Provide the [X, Y] coordinate of the cell's center where the given text is located.  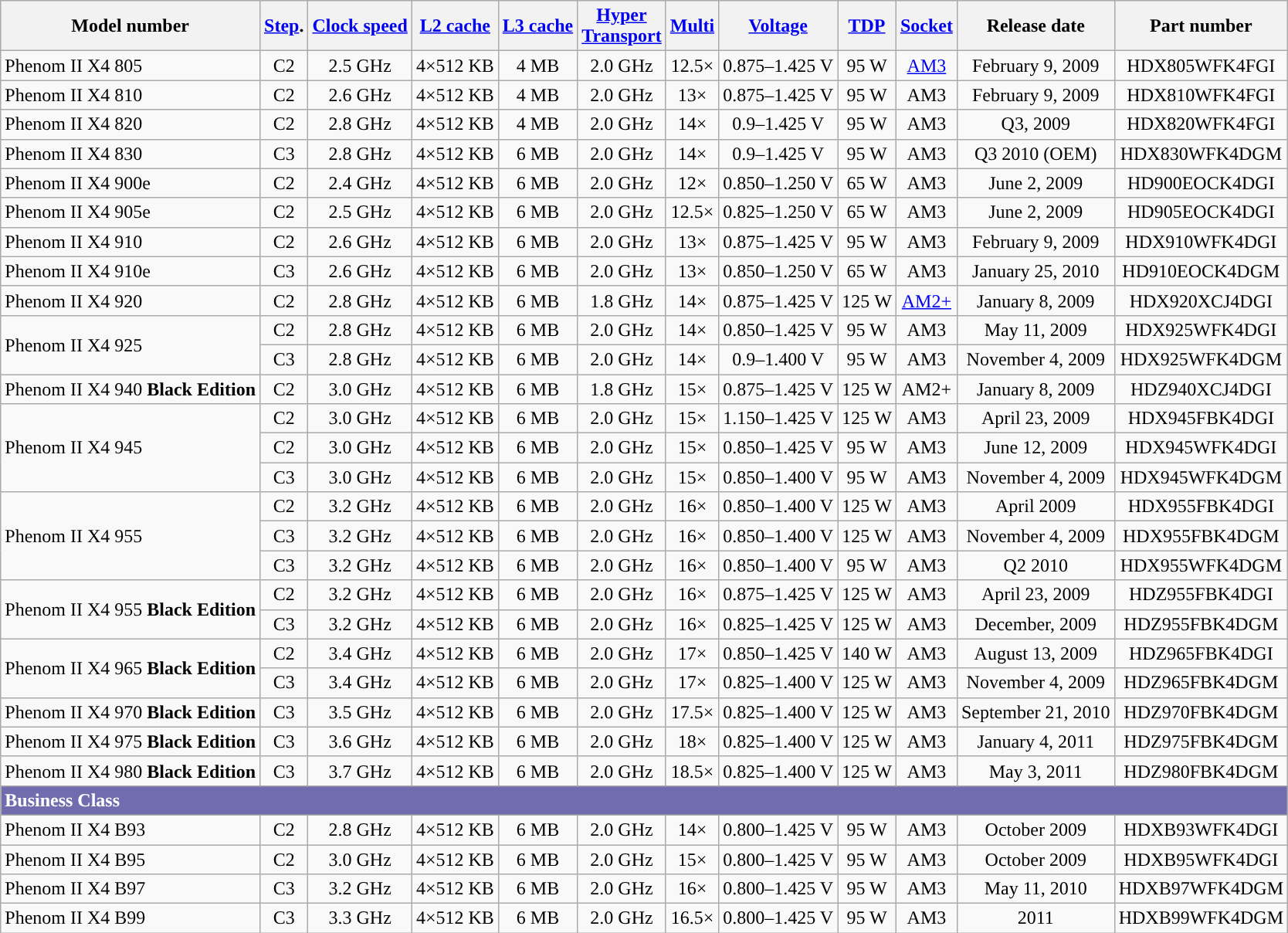
Step. [284, 26]
HDX925WFK4DGM [1201, 359]
Phenom II X4 940 Black Edition [130, 388]
HDZ965FBK4DGI [1201, 653]
L2 cache [455, 26]
HDX955FBK4DGI [1201, 507]
HDX955FBK4DGM [1201, 536]
Phenom II X4 810 [130, 95]
Phenom II X4 920 [130, 300]
Phenom II X4 830 [130, 154]
Phenom II X4 820 [130, 124]
HDX810WFK4FGI [1201, 95]
0.825–1.425 V [778, 624]
Q2 2010 [1035, 565]
Phenom II X4 805 [130, 66]
HDX820WFK4FGI [1201, 124]
0.9–1.400 V [778, 359]
HD900EOCK4DGI [1201, 183]
Phenom II X4 975 Black Edition [130, 741]
HDZ955FBK4DGI [1201, 595]
HDZ965FBK4DGM [1201, 683]
12× [692, 183]
TDP [867, 26]
Socket [927, 26]
Voltage [778, 26]
HDX805WFK4FGI [1201, 66]
HDX830WFK4DGM [1201, 154]
Phenom II X4 900e [130, 183]
HDZ970FBK4DGM [1201, 712]
HD905EOCK4DGI [1201, 212]
December, 2009 [1035, 624]
HyperTransport [622, 26]
Phenom II X4 910e [130, 271]
140 W [867, 653]
Phenom II X4 980 Black Edition [130, 771]
3.7 GHz [360, 771]
18.5× [692, 771]
HD910EOCK4DGM [1201, 271]
1.150–1.425 V [778, 419]
January 25, 2010 [1035, 271]
Clock speed [360, 26]
HDXB97WFK4DGM [1201, 889]
Phenom II X4 925 [130, 344]
HDX910WFK4DGI [1201, 242]
18× [692, 741]
2.4 GHz [360, 183]
Phenom II X4 955 [130, 536]
HDX945WFK4DGI [1201, 448]
Phenom II X4 955 Black Edition [130, 609]
Phenom II X4 910 [130, 242]
HDXB93WFK4DGI [1201, 830]
Phenom II X4 905e [130, 212]
Phenom II X4 B95 [130, 860]
HDXB95WFK4DGI [1201, 860]
HDX955WFK4DGM [1201, 565]
Phenom II X4 970 Black Edition [130, 712]
HDX945FBK4DGI [1201, 419]
January 4, 2011 [1035, 741]
3.3 GHz [360, 918]
HDZ980FBK4DGM [1201, 771]
Phenom II X4 B99 [130, 918]
Model number [130, 26]
HDZ975FBK4DGM [1201, 741]
17.5× [692, 712]
Multi [692, 26]
Phenom II X4 945 [130, 448]
Q3 2010 (OEM) [1035, 154]
May 11, 2009 [1035, 330]
August 13, 2009 [1035, 653]
September 21, 2010 [1035, 712]
Release date [1035, 26]
3.5 GHz [360, 712]
April 2009 [1035, 507]
HDZ955FBK4DGM [1201, 624]
Phenom II X4 B93 [130, 830]
HDZ940XCJ4DGI [1201, 388]
0.825–1.250 V [778, 212]
L3 cache [537, 26]
Part number [1201, 26]
Phenom II X4 965 Black Edition [130, 668]
HDX945WFK4DGM [1201, 477]
Phenom II X4 B97 [130, 889]
HDXB99WFK4DGM [1201, 918]
Q3, 2009 [1035, 124]
May 11, 2010 [1035, 889]
May 3, 2011 [1035, 771]
2011 [1035, 918]
June 12, 2009 [1035, 448]
Business Class [644, 800]
HDX920XCJ4DGI [1201, 300]
3.6 GHz [360, 741]
HDX925WFK4DGI [1201, 330]
16.5× [692, 918]
